Find where the given text appears and provide that cell's center as [X, Y] coordinate. 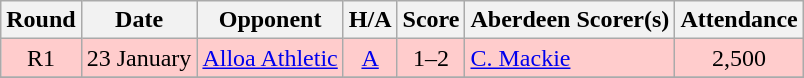
Opponent [270, 20]
Attendance [739, 20]
H/A [370, 20]
Aberdeen Scorer(s) [570, 20]
Round [41, 20]
A [370, 58]
Alloa Athletic [270, 58]
2,500 [739, 58]
23 January [139, 58]
Date [139, 20]
C. Mackie [570, 58]
R1 [41, 58]
Score [431, 20]
1–2 [431, 58]
